For the text-containing cell, return its midpoint in [x, y] coordinate format. 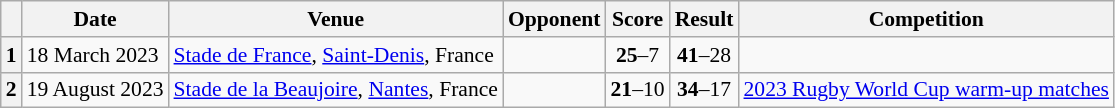
34–17 [704, 90]
Venue [336, 19]
18 March 2023 [96, 55]
19 August 2023 [96, 90]
2023 Rugby World Cup warm-up matches [926, 90]
Score [637, 19]
Opponent [554, 19]
Date [96, 19]
Stade de la Beaujoire, Nantes, France [336, 90]
41–28 [704, 55]
2 [12, 90]
21–10 [637, 90]
Result [704, 19]
25–7 [637, 55]
1 [12, 55]
Stade de France, Saint-Denis, France [336, 55]
Competition [926, 19]
